Search for the cell housing the specified text and yield its (x, y) center coordinate. 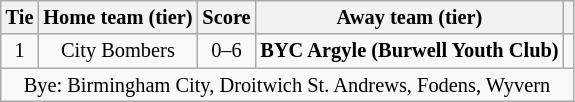
BYC Argyle (Burwell Youth Club) (409, 51)
Tie (20, 17)
0–6 (226, 51)
1 (20, 51)
Score (226, 17)
City Bombers (118, 51)
Home team (tier) (118, 17)
Away team (tier) (409, 17)
Bye: Birmingham City, Droitwich St. Andrews, Fodens, Wyvern (287, 85)
